Scan for the cell matching the given text and deliver its [x, y] coordinate at center. 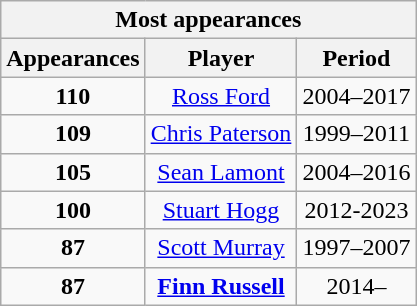
1999–2011 [356, 134]
Finn Russell [221, 286]
109 [73, 134]
1997–2007 [356, 248]
Most appearances [208, 20]
Chris Paterson [221, 134]
Sean Lamont [221, 172]
2012-2023 [356, 210]
2004–2016 [356, 172]
Period [356, 58]
100 [73, 210]
Ross Ford [221, 96]
105 [73, 172]
2014– [356, 286]
Stuart Hogg [221, 210]
Player [221, 58]
110 [73, 96]
2004–2017 [356, 96]
Scott Murray [221, 248]
Appearances [73, 58]
